For the text-containing cell, return its midpoint in [X, Y] coordinate format. 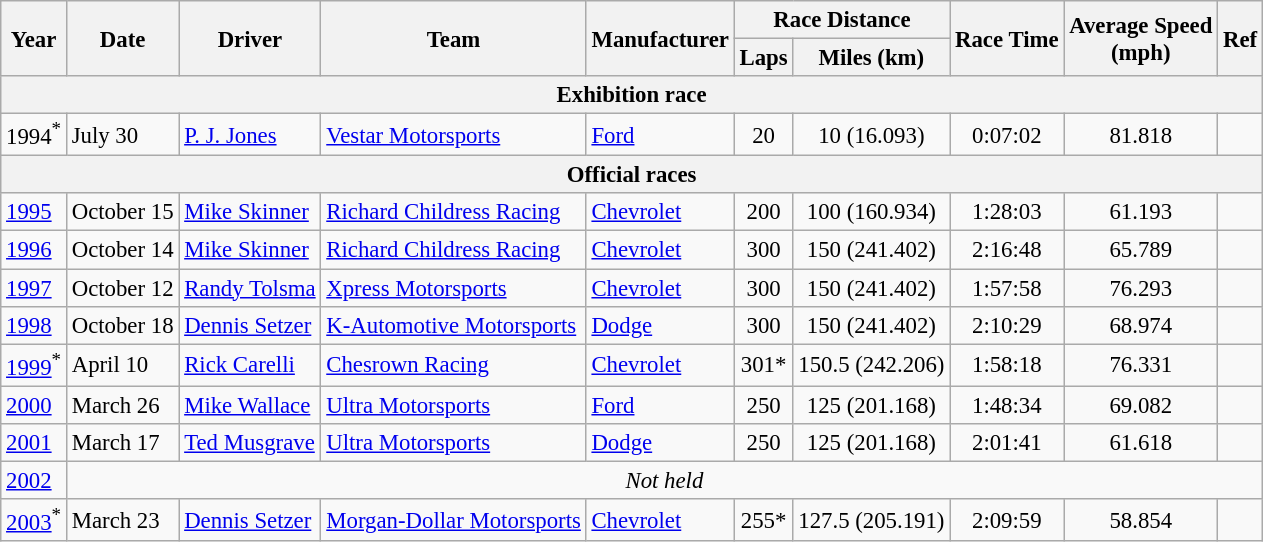
Chesrown Racing [454, 365]
Year [34, 38]
2001 [34, 443]
1:58:18 [1007, 365]
61.193 [1141, 213]
2:01:41 [1007, 443]
Not held [664, 480]
1995 [34, 213]
1:57:58 [1007, 288]
61.618 [1141, 443]
58.854 [1141, 520]
150.5 (242.206) [872, 365]
March 23 [122, 520]
Ref [1240, 38]
Morgan-Dollar Motorsports [454, 520]
Manufacturer [660, 38]
69.082 [1141, 405]
October 15 [122, 213]
1994* [34, 135]
Team [454, 38]
2002 [34, 480]
Mike Wallace [250, 405]
Exhibition race [632, 95]
October 18 [122, 325]
76.293 [1141, 288]
1997 [34, 288]
Randy Tolsma [250, 288]
Date [122, 38]
0:07:02 [1007, 135]
Race Distance [842, 20]
October 14 [122, 250]
2:16:48 [1007, 250]
Laps [764, 58]
1:28:03 [1007, 213]
2:09:59 [1007, 520]
Ted Musgrave [250, 443]
Average Speed(mph) [1141, 38]
1:48:34 [1007, 405]
Official races [632, 175]
Driver [250, 38]
1999* [34, 365]
2:10:29 [1007, 325]
20 [764, 135]
68.974 [1141, 325]
200 [764, 213]
2000 [34, 405]
76.331 [1141, 365]
July 30 [122, 135]
Xpress Motorsports [454, 288]
Race Time [1007, 38]
Rick Carelli [250, 365]
Vestar Motorsports [454, 135]
Miles (km) [872, 58]
October 12 [122, 288]
April 10 [122, 365]
K-Automotive Motorsports [454, 325]
65.789 [1141, 250]
81.818 [1141, 135]
1996 [34, 250]
301* [764, 365]
March 17 [122, 443]
100 (160.934) [872, 213]
10 (16.093) [872, 135]
P. J. Jones [250, 135]
255* [764, 520]
2003* [34, 520]
1998 [34, 325]
March 26 [122, 405]
127.5 (205.191) [872, 520]
